Return [X, Y] of the center of cell containing provided text 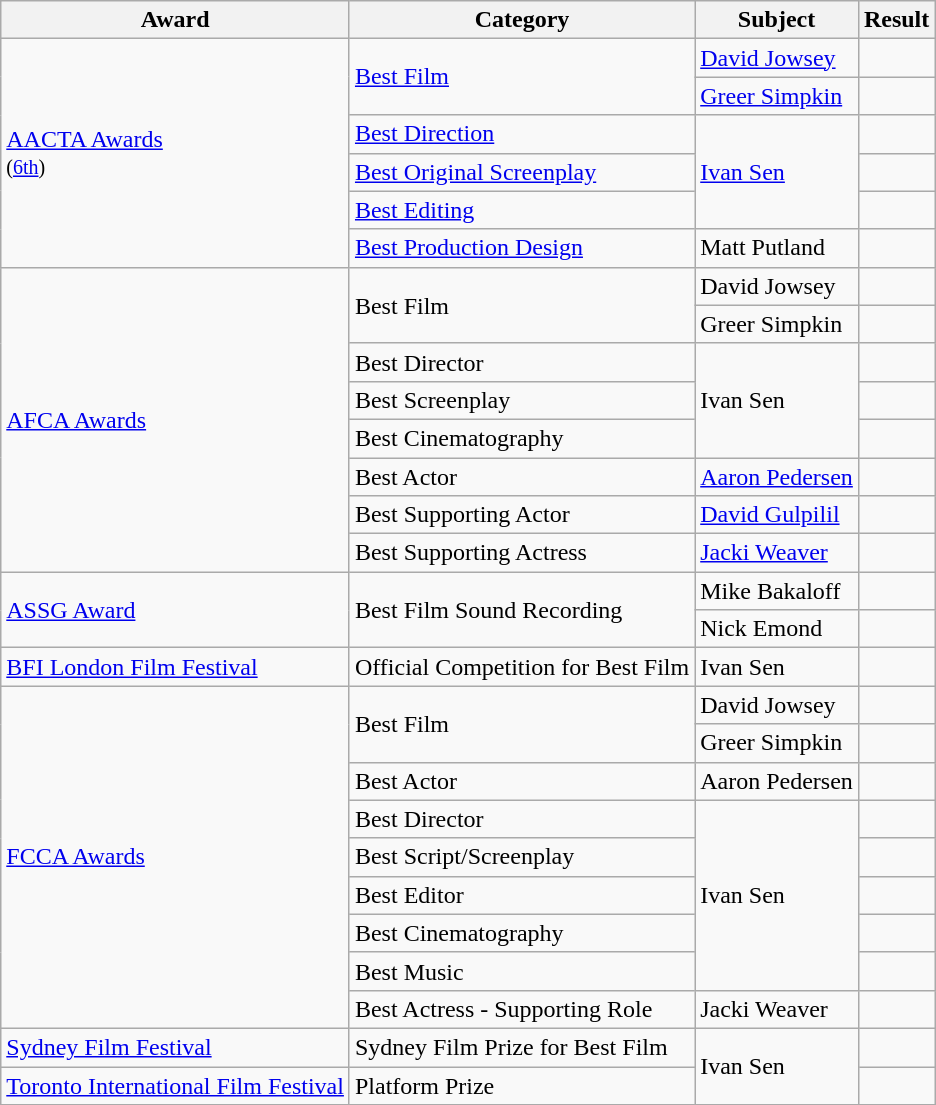
Best Film Sound Recording [522, 610]
AFCA Awards [176, 419]
Best Script/Screenplay [522, 857]
Award [176, 20]
Best Supporting Actor [522, 515]
BFI London Film Festival [176, 667]
Platform Prize [522, 1085]
Official Competition for Best Film [522, 667]
Best Direction [522, 134]
Best Production Design [522, 248]
Best Editing [522, 210]
FCCA Awards [176, 858]
ASSG Award [176, 610]
Sydney Film Prize for Best Film [522, 1047]
Best Music [522, 971]
Best Original Screenplay [522, 172]
Result [896, 20]
Subject [777, 20]
Best Editor [522, 895]
Matt Putland [777, 248]
Toronto International Film Festival [176, 1085]
Mike Bakaloff [777, 591]
Best Screenplay [522, 400]
Best Actress - Supporting Role [522, 1009]
David Gulpilil [777, 515]
AACTA Awards(6th) [176, 153]
Category [522, 20]
Sydney Film Festival [176, 1047]
Nick Emond [777, 629]
Best Supporting Actress [522, 553]
